Identify which cell holds the provided text, then report its [X, Y] central coordinate. 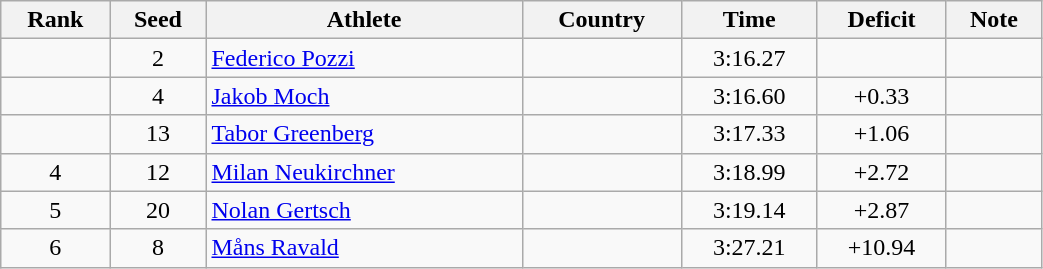
Tabor Greenberg [364, 134]
3:16.60 [749, 96]
+2.72 [882, 172]
3:19.14 [749, 210]
Athlete [364, 20]
Time [749, 20]
Måns Ravald [364, 248]
Nolan Gertsch [364, 210]
Note [994, 20]
+10.94 [882, 248]
Seed [158, 20]
5 [56, 210]
12 [158, 172]
2 [158, 58]
Jakob Moch [364, 96]
Federico Pozzi [364, 58]
3:17.33 [749, 134]
+2.87 [882, 210]
6 [56, 248]
3:27.21 [749, 248]
Country [602, 20]
Milan Neukirchner [364, 172]
8 [158, 248]
+0.33 [882, 96]
Rank [56, 20]
13 [158, 134]
+1.06 [882, 134]
20 [158, 210]
3:18.99 [749, 172]
Deficit [882, 20]
3:16.27 [749, 58]
